Search for the cell housing the specified text and yield its (x, y) center coordinate. 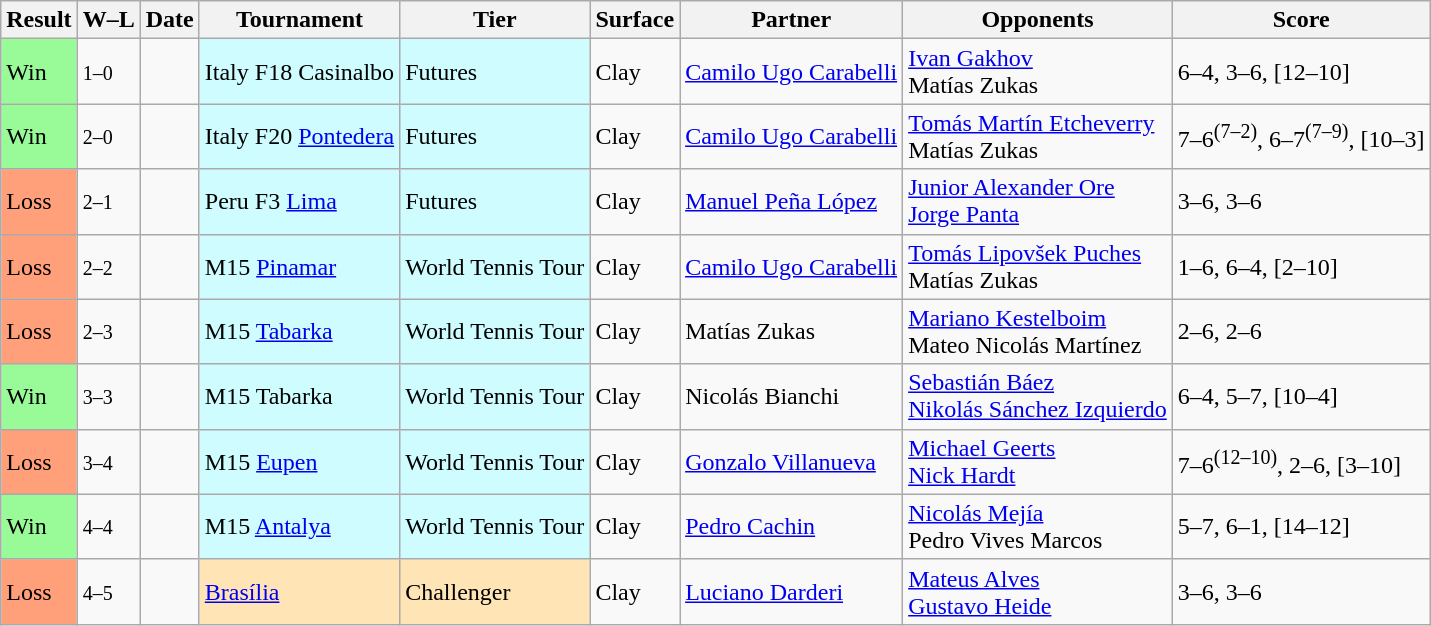
M15 Antalya (299, 526)
5–7, 6–1, [14–12] (1301, 526)
4–4 (108, 526)
1–6, 6–4, [2–10] (1301, 266)
Sebastián Báez Nikolás Sánchez Izquierdo (1038, 396)
M15 Pinamar (299, 266)
1–0 (108, 72)
2–1 (108, 202)
Challenger (495, 592)
Michael Geerts Nick Hardt (1038, 462)
Nicolás Bianchi (792, 396)
Junior Alexander Ore Jorge Panta (1038, 202)
Italy F20 Pontedera (299, 136)
Opponents (1038, 20)
Result (39, 20)
6–4, 3–6, [12–10] (1301, 72)
Mateus Alves Gustavo Heide (1038, 592)
Tier (495, 20)
Nicolás Mejía Pedro Vives Marcos (1038, 526)
Partner (792, 20)
2–2 (108, 266)
Mariano Kestelboim Mateo Nicolás Martínez (1038, 332)
6–4, 5–7, [10–4] (1301, 396)
7–6(7–2), 6–7(7–9), [10–3] (1301, 136)
Ivan Gakhov Matías Zukas (1038, 72)
Tomás Lipovšek Puches Matías Zukas (1038, 266)
Italy F18 Casinalbo (299, 72)
M15 Eupen (299, 462)
2–3 (108, 332)
7–6(12–10), 2–6, [3–10] (1301, 462)
Peru F3 Lima (299, 202)
Gonzalo Villanueva (792, 462)
Brasília (299, 592)
3–4 (108, 462)
Tomás Martín Etcheverry Matías Zukas (1038, 136)
Tournament (299, 20)
Surface (635, 20)
4–5 (108, 592)
2–6, 2–6 (1301, 332)
Manuel Peña López (792, 202)
Pedro Cachin (792, 526)
Date (170, 20)
3–3 (108, 396)
Matías Zukas (792, 332)
2–0 (108, 136)
W–L (108, 20)
Luciano Darderi (792, 592)
Score (1301, 20)
